Determine the [X, Y] coordinate at the center of the cell enclosing the given text.  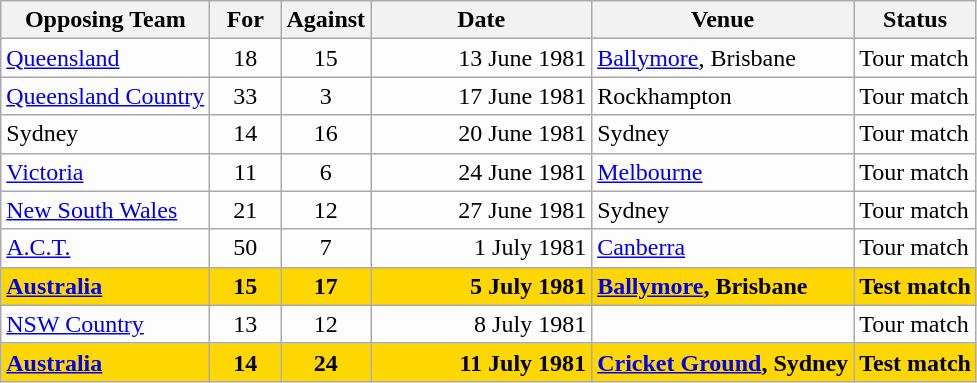
8 July 1981 [482, 324]
17 [326, 286]
17 June 1981 [482, 96]
18 [246, 58]
Status [916, 20]
1 July 1981 [482, 248]
Queensland [106, 58]
33 [246, 96]
11 July 1981 [482, 362]
Opposing Team [106, 20]
Queensland Country [106, 96]
21 [246, 210]
50 [246, 248]
11 [246, 172]
Venue [723, 20]
6 [326, 172]
Date [482, 20]
24 June 1981 [482, 172]
Cricket Ground, Sydney [723, 362]
24 [326, 362]
3 [326, 96]
13 [246, 324]
Against [326, 20]
13 June 1981 [482, 58]
7 [326, 248]
20 June 1981 [482, 134]
27 June 1981 [482, 210]
Victoria [106, 172]
5 July 1981 [482, 286]
NSW Country [106, 324]
16 [326, 134]
Rockhampton [723, 96]
Melbourne [723, 172]
New South Wales [106, 210]
For [246, 20]
Canberra [723, 248]
A.C.T. [106, 248]
